Provide the [X, Y] coordinate of the cell's center where the given text is located.  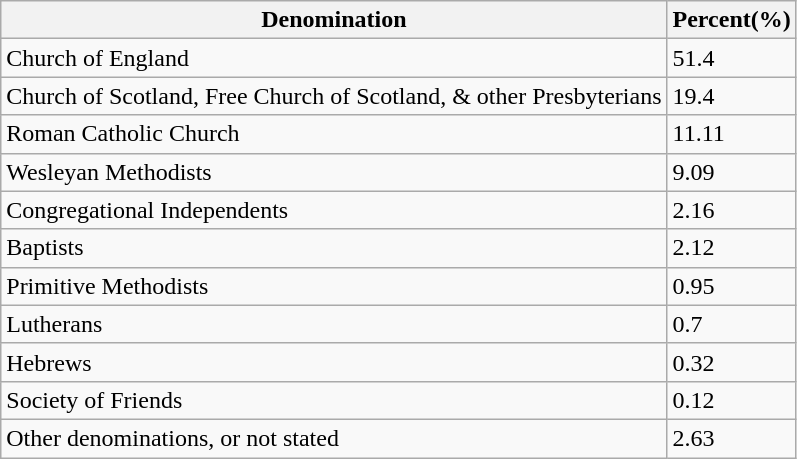
Lutherans [334, 324]
9.09 [732, 172]
Church of England [334, 58]
0.7 [732, 324]
Church of Scotland, Free Church of Scotland, & other Presbyterians [334, 96]
51.4 [732, 58]
Baptists [334, 248]
19.4 [732, 96]
0.12 [732, 400]
2.12 [732, 248]
Primitive Methodists [334, 286]
Roman Catholic Church [334, 134]
Society of Friends [334, 400]
Wesleyan Methodists [334, 172]
Percent(%) [732, 20]
Hebrews [334, 362]
11.11 [732, 134]
Congregational Independents [334, 210]
Denomination [334, 20]
Other denominations, or not stated [334, 438]
0.95 [732, 286]
2.16 [732, 210]
2.63 [732, 438]
0.32 [732, 362]
